Search for the cell housing the specified text and yield its [X, Y] center coordinate. 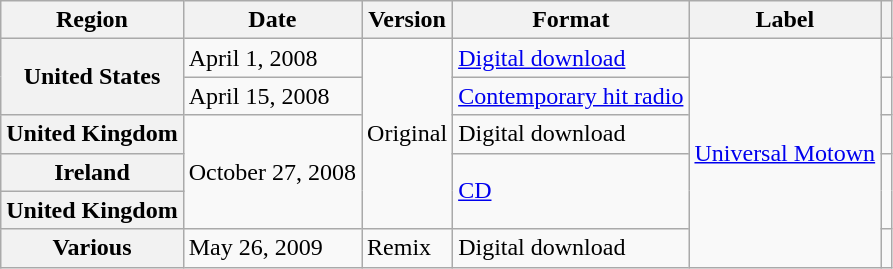
Contemporary hit radio [571, 96]
May 26, 2009 [272, 248]
Various [92, 248]
Remix [408, 248]
April 15, 2008 [272, 96]
Date [272, 20]
Original [408, 134]
April 1, 2008 [272, 58]
Universal Motown [785, 153]
Format [571, 20]
Version [408, 20]
October 27, 2008 [272, 172]
Region [92, 20]
Label [785, 20]
Ireland [92, 172]
United States [92, 77]
CD [571, 191]
